Find where the given text appears and provide that cell's center as [x, y] coordinate. 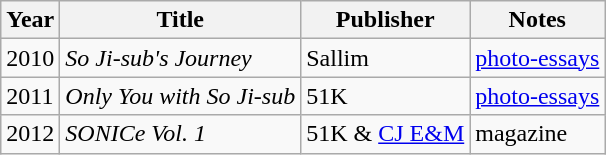
magazine [538, 134]
2012 [30, 134]
So Ji-sub's Journey [180, 58]
Sallim [386, 58]
Only You with So Ji-sub [180, 96]
SONICe Vol. 1 [180, 134]
2011 [30, 96]
2010 [30, 58]
Publisher [386, 20]
Notes [538, 20]
Title [180, 20]
51K [386, 96]
Year [30, 20]
51K & CJ E&M [386, 134]
